Return the (x, y) coordinate for the center point of the cell that contains the specified text.  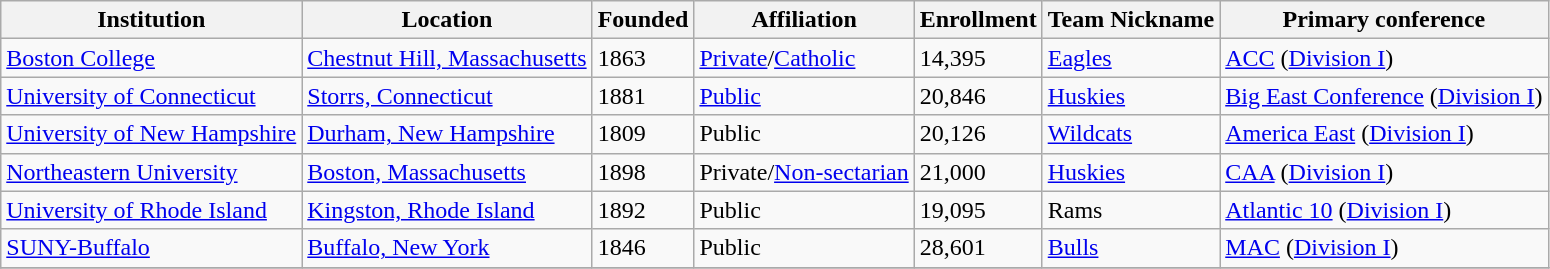
Location (447, 20)
14,395 (978, 58)
SUNY-Buffalo (152, 248)
Northeastern University (152, 172)
University of New Hampshire (152, 134)
Eagles (1131, 58)
28,601 (978, 248)
ACC (Division I) (1384, 58)
Affiliation (804, 20)
Buffalo, New York (447, 248)
1846 (643, 248)
CAA (Division I) (1384, 172)
Kingston, Rhode Island (447, 210)
19,095 (978, 210)
America East (Division I) (1384, 134)
1898 (643, 172)
University of Rhode Island (152, 210)
Private/Non-sectarian (804, 172)
1881 (643, 96)
1892 (643, 210)
MAC (Division I) (1384, 248)
20,126 (978, 134)
Private/Catholic (804, 58)
Enrollment (978, 20)
Durham, New Hampshire (447, 134)
Storrs, Connecticut (447, 96)
Big East Conference (Division I) (1384, 96)
Atlantic 10 (Division I) (1384, 210)
Team Nickname (1131, 20)
20,846 (978, 96)
1809 (643, 134)
Founded (643, 20)
Bulls (1131, 248)
Boston, Massachusetts (447, 172)
Primary conference (1384, 20)
Chestnut Hill, Massachusetts (447, 58)
Institution (152, 20)
Boston College (152, 58)
University of Connecticut (152, 96)
1863 (643, 58)
21,000 (978, 172)
Rams (1131, 210)
Wildcats (1131, 134)
